Return (x, y) of the center of cell containing provided text 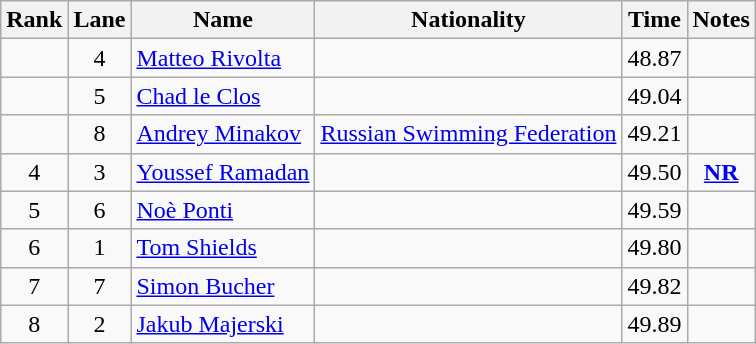
49.04 (654, 96)
Jakub Majerski (223, 324)
Name (223, 20)
Lane (100, 20)
Nationality (468, 20)
Chad le Clos (223, 96)
Noè Ponti (223, 210)
49.50 (654, 172)
Notes (721, 20)
49.89 (654, 324)
NR (721, 172)
48.87 (654, 58)
1 (100, 248)
49.80 (654, 248)
Tom Shields (223, 248)
Youssef Ramadan (223, 172)
49.21 (654, 134)
49.59 (654, 210)
3 (100, 172)
49.82 (654, 286)
Time (654, 20)
Andrey Minakov (223, 134)
Simon Bucher (223, 286)
2 (100, 324)
Rank (34, 20)
Russian Swimming Federation (468, 134)
Matteo Rivolta (223, 58)
